From the cell containing the given text, extract its center point as [X, Y] coordinate. 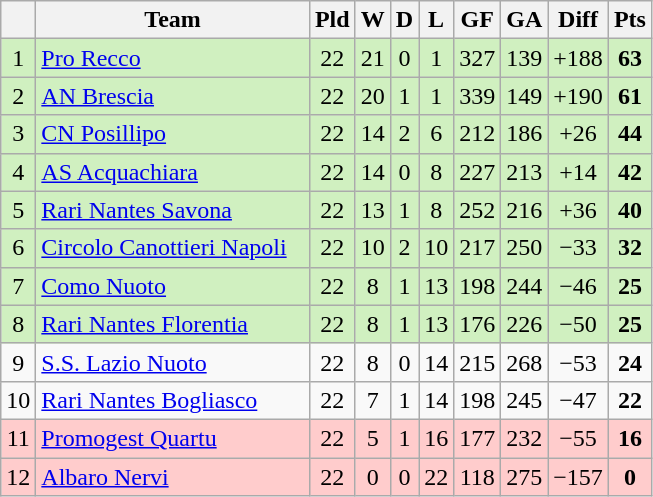
Promogest Quartu [173, 438]
244 [524, 286]
D [404, 20]
217 [478, 248]
275 [524, 477]
AS Acquachiara [173, 172]
245 [524, 400]
Pro Recco [173, 58]
215 [478, 362]
Team [173, 20]
AN Brescia [173, 96]
176 [478, 324]
−46 [578, 286]
139 [524, 58]
+190 [578, 96]
12 [18, 477]
+26 [578, 134]
CN Posillipo [173, 134]
21 [372, 58]
+188 [578, 58]
44 [630, 134]
213 [524, 172]
Rari Nantes Florentia [173, 324]
327 [478, 58]
−33 [578, 248]
Circolo Canottieri Napoli [173, 248]
W [372, 20]
42 [630, 172]
3 [18, 134]
32 [630, 248]
GF [478, 20]
250 [524, 248]
339 [478, 96]
S.S. Lazio Nuoto [173, 362]
−53 [578, 362]
Como Nuoto [173, 286]
−50 [578, 324]
Pts [630, 20]
149 [524, 96]
216 [524, 210]
−55 [578, 438]
Albaro Nervi [173, 477]
177 [478, 438]
118 [478, 477]
9 [18, 362]
212 [478, 134]
4 [18, 172]
−157 [578, 477]
61 [630, 96]
232 [524, 438]
226 [524, 324]
20 [372, 96]
Rari Nantes Bogliasco [173, 400]
L [436, 20]
Diff [578, 20]
227 [478, 172]
63 [630, 58]
−47 [578, 400]
+14 [578, 172]
268 [524, 362]
11 [18, 438]
40 [630, 210]
Pld [332, 20]
Rari Nantes Savona [173, 210]
GA [524, 20]
186 [524, 134]
24 [630, 362]
252 [478, 210]
+36 [578, 210]
